Detect which cell encompasses the target text, then output its [x, y] center coordinate. 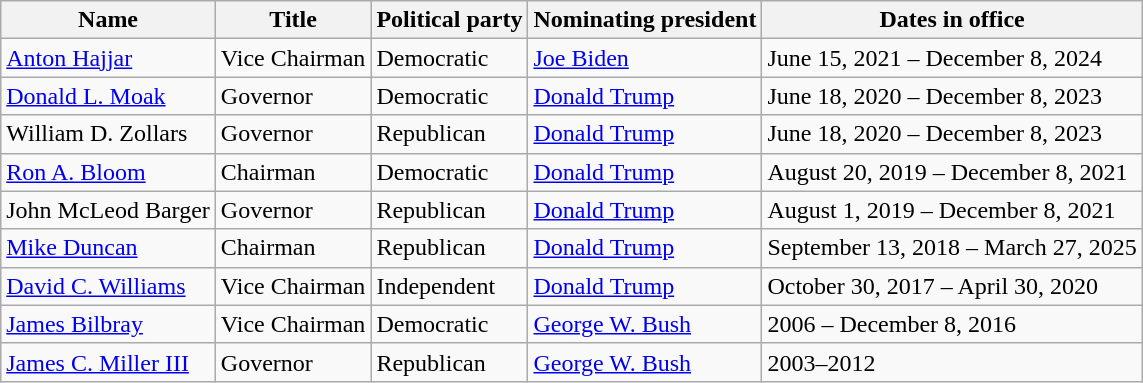
Joe Biden [645, 58]
Anton Hajjar [108, 58]
Donald L. Moak [108, 96]
William D. Zollars [108, 134]
James C. Miller III [108, 362]
James Bilbray [108, 324]
2003–2012 [952, 362]
2006 – December 8, 2016 [952, 324]
Nominating president [645, 20]
Dates in office [952, 20]
Mike Duncan [108, 248]
August 20, 2019 – December 8, 2021 [952, 172]
Ron A. Bloom [108, 172]
Independent [450, 286]
October 30, 2017 – April 30, 2020 [952, 286]
June 15, 2021 – December 8, 2024 [952, 58]
September 13, 2018 – March 27, 2025 [952, 248]
Name [108, 20]
John McLeod Barger [108, 210]
David C. Williams [108, 286]
August 1, 2019 – December 8, 2021 [952, 210]
Political party [450, 20]
Title [293, 20]
